Pinpoint the cell where the given text exists, returning its (X, Y) midpoint coordinate. 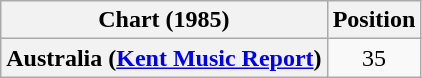
Chart (1985) (164, 20)
Position (374, 20)
Australia (Kent Music Report) (164, 58)
35 (374, 58)
